Extract the (X, Y) coordinate from the center of the cell holding the provided text.  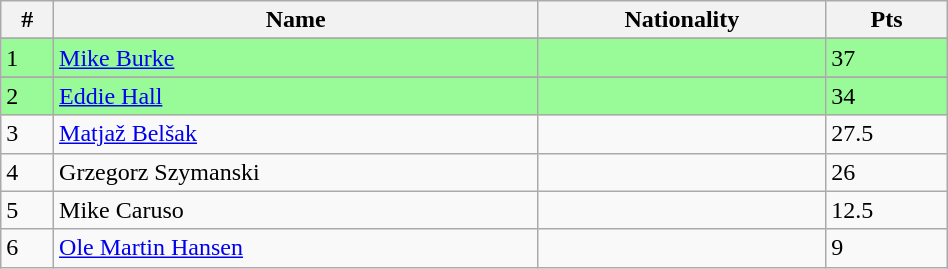
Pts (886, 20)
Grzegorz Szymanski (296, 172)
26 (886, 172)
Name (296, 20)
Matjaž Belšak (296, 134)
12.5 (886, 210)
4 (28, 172)
Ole Martin Hansen (296, 248)
34 (886, 96)
# (28, 20)
37 (886, 58)
Eddie Hall (296, 96)
1 (28, 58)
5 (28, 210)
Mike Caruso (296, 210)
27.5 (886, 134)
6 (28, 248)
9 (886, 248)
Nationality (682, 20)
Mike Burke (296, 58)
2 (28, 96)
3 (28, 134)
